Return the (x, y) coordinate for the center point of the cell that contains the specified text.  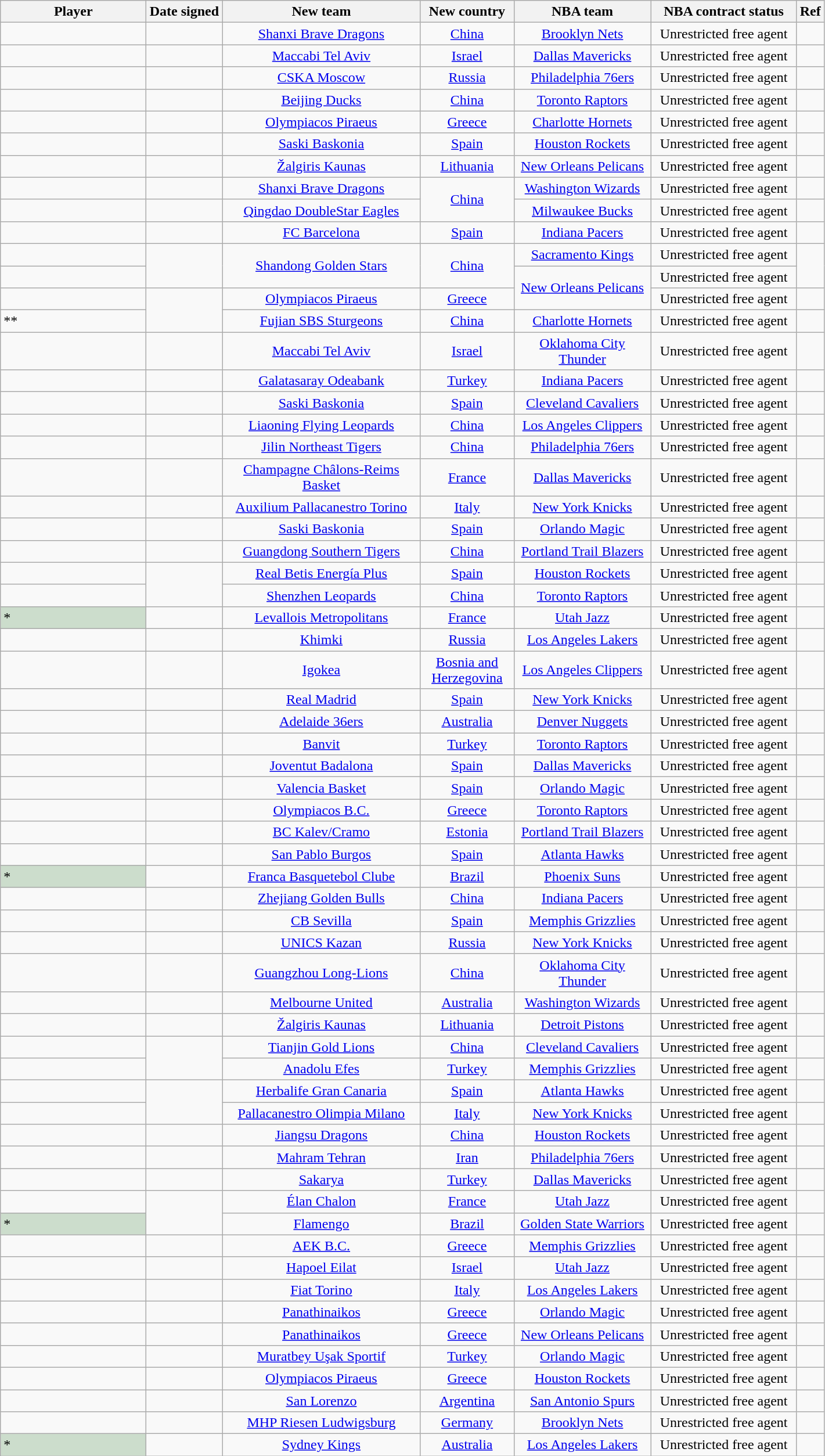
Jilin Northeast Tigers (322, 447)
Tianjin Gold Lions (322, 1047)
Estonia (467, 832)
Beijing Ducks (322, 100)
Shenzhen Leopards (322, 595)
Igokea (322, 669)
Auxilium Pallacanestro Torino (322, 507)
Fujian SBS Sturgeons (322, 321)
San Lorenzo (322, 1400)
New country (467, 12)
Muratbey Uşak Sportif (322, 1356)
Champagne Châlons-Reims Basket (322, 477)
Phoenix Suns (582, 876)
Argentina (467, 1400)
Guangzhou Long-Lions (322, 972)
Denver Nuggets (582, 722)
San Antonio Spurs (582, 1400)
Golden State Warriors (582, 1224)
Milwaukee Bucks (582, 210)
Adelaide 36ers (322, 722)
Flamengo (322, 1224)
Real Madrid (322, 700)
Zhejiang Golden Bulls (322, 898)
AEK B.C. (322, 1246)
Hapoel Eilat (322, 1268)
Joventut Badalona (322, 766)
Sydney Kings (322, 1445)
San Pablo Burgos (322, 854)
Real Betis Energía Plus (322, 573)
CB Sevilla (322, 921)
Liaoning Flying Leopards (322, 425)
Pallacanestro Olimpia Milano (322, 1113)
Herbalife Gran Canaria (322, 1091)
Fiat Torino (322, 1290)
Germany (467, 1423)
Galatasaray Odeabank (322, 381)
NBA contract status (723, 12)
Player (73, 12)
New team (322, 12)
NBA team (582, 12)
Élan Chalon (322, 1202)
Anadolu Efes (322, 1069)
Franca Basquetebol Clube (322, 876)
Bosnia and Herzegovina (467, 669)
Guangdong Southern Tigers (322, 551)
FC Barcelona (322, 232)
Levallois Metropolitans (322, 617)
Ref (810, 12)
Iran (467, 1157)
BC Kalev/Cramo (322, 832)
Shandong Golden Stars (322, 265)
MHP Riesen Ludwigsburg (322, 1423)
Khimki (322, 639)
Banvit (322, 744)
Qingdao DoubleStar Eagles (322, 210)
Melbourne United (322, 1002)
Sakarya (322, 1180)
Detroit Pistons (582, 1024)
Olympiacos B.C. (322, 810)
** (73, 321)
Jiangsu Dragons (322, 1135)
CSKA Moscow (322, 78)
Sacramento Kings (582, 254)
Valencia Basket (322, 788)
Mahram Tehran (322, 1157)
Date signed (185, 12)
UNICS Kazan (322, 943)
